Identify which cell holds the provided text, then report its (x, y) central coordinate. 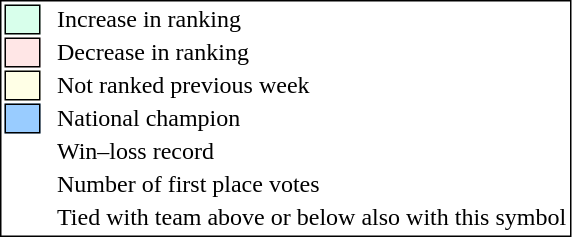
Tied with team above or below also with this symbol (312, 217)
National champion (312, 119)
Decrease in ranking (312, 53)
Not ranked previous week (312, 85)
Win–loss record (312, 151)
Number of first place votes (312, 185)
Increase in ranking (312, 19)
